Return the [x, y] coordinate for the center point of the cell that contains the specified text.  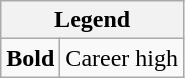
Legend [92, 20]
Career high [122, 58]
Bold [30, 58]
